Identify which cell holds the provided text, then report its (X, Y) central coordinate. 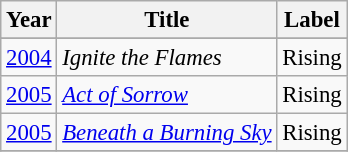
Label (312, 20)
Title (167, 20)
Act of Sorrow (167, 95)
Ignite the Flames (167, 58)
Beneath a Burning Sky (167, 133)
Year (29, 20)
2004 (29, 58)
